Identify which cell holds the provided text, then report its (x, y) central coordinate. 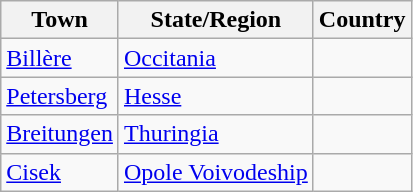
Occitania (216, 58)
Thuringia (216, 134)
Petersberg (60, 96)
Hesse (216, 96)
State/Region (216, 20)
Country (362, 20)
Town (60, 20)
Breitungen (60, 134)
Billère (60, 58)
Cisek (60, 172)
Opole Voivodeship (216, 172)
